Capture the cell that displays the provided text and extract its [x, y] central coordinate. 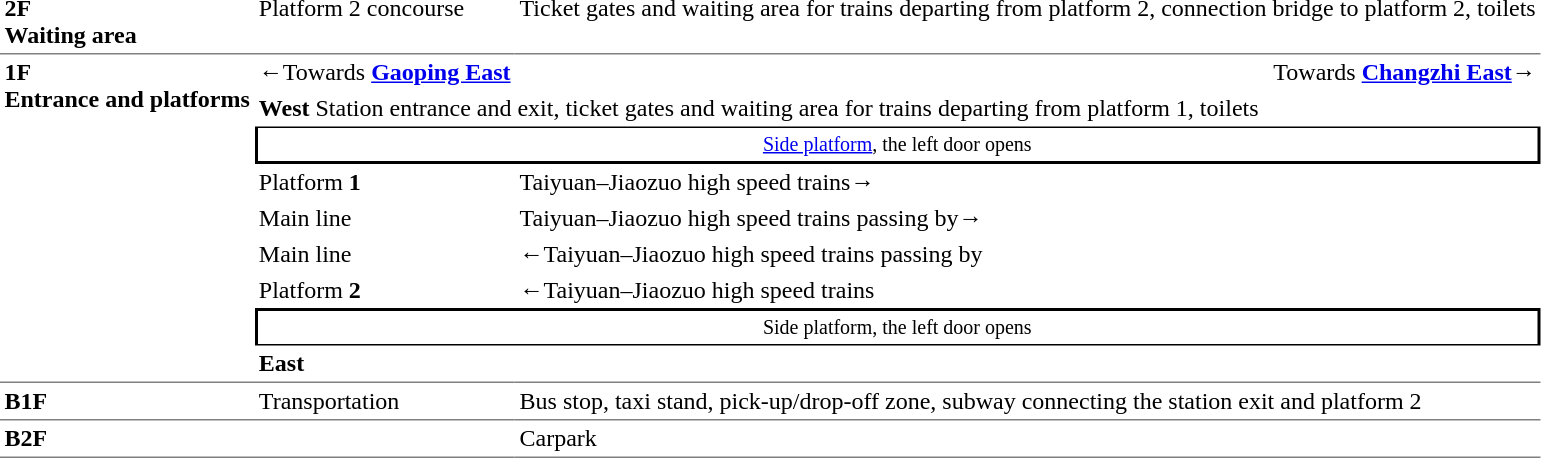
Towards Changzhi East→ [1028, 72]
East [384, 365]
West Station entrance and exit, ticket gates and waiting area for trains departing from platform 1, toilets [897, 108]
B1F [127, 402]
Platform 1 [384, 182]
Platform 2 [384, 290]
B2F [127, 439]
←Taiyuan–Jiaozuo high speed trains [1028, 290]
←Towards Gaoping East [384, 72]
Transportation [384, 402]
Bus stop, taxi stand, pick-up/drop-off zone, subway connecting the station exit and platform 2 [1028, 402]
1FEntrance and platforms [127, 218]
Carpark [1028, 439]
←Taiyuan–Jiaozuo high speed trains passing by [1028, 254]
Taiyuan–Jiaozuo high speed trains→ [1028, 182]
Taiyuan–Jiaozuo high speed trains passing by→ [1028, 218]
